Identify which cell holds the provided text, then report its (X, Y) central coordinate. 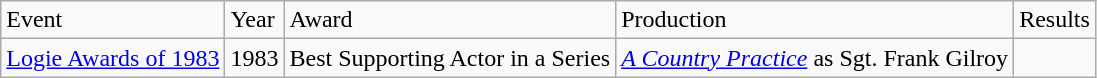
Logie Awards of 1983 (113, 58)
Event (113, 20)
Production (815, 20)
Results (1055, 20)
A Country Practice as Sgt. Frank Gilroy (815, 58)
Best Supporting Actor in a Series (450, 58)
Year (254, 20)
1983 (254, 58)
Award (450, 20)
